Return [X, Y] of the center of cell containing provided text 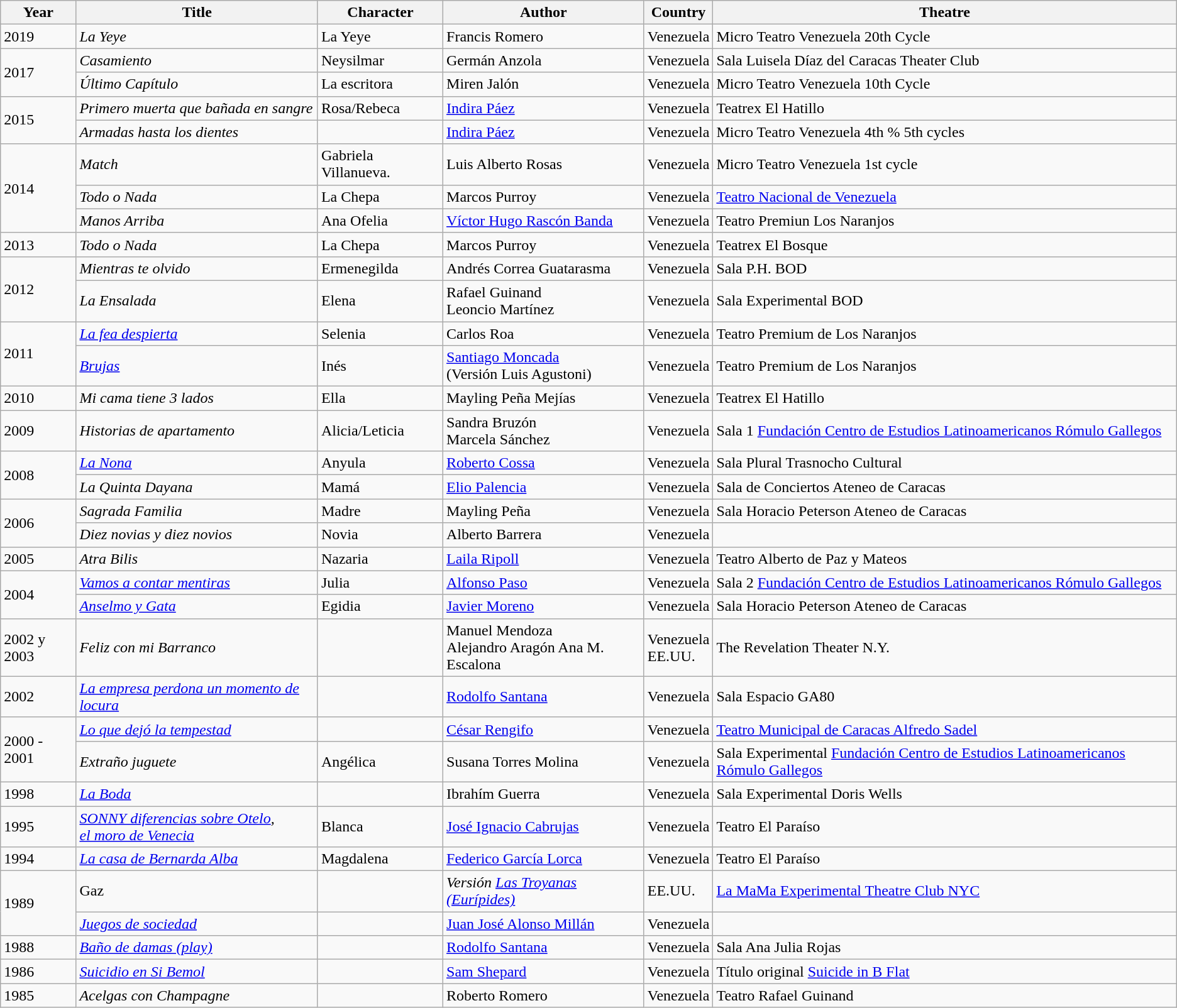
Character [380, 13]
La casa de Bernarda Alba [197, 859]
2015 [38, 120]
Ana Ofelia [380, 221]
Feliz con mi Barranco [197, 647]
Neysilmar [380, 60]
Teatro Nacional de Venezuela [944, 197]
Alicia/Leticia [380, 431]
Acelgas con Champagne [197, 995]
Selenia [380, 334]
La fea despierta [197, 334]
VenezuelaEE.UU. [678, 647]
Carlos Roa [544, 334]
Sam Shepard [544, 972]
Título original Suicide in B Flat [944, 972]
Manuel MendozaAlejandro Aragón Ana M. Escalona [544, 647]
Miren Jalón [544, 84]
Versión Las Troyanas (Eurípides) [544, 891]
2008 [38, 475]
José Ignacio Cabrujas [544, 826]
Teatro Premiun Los Naranjos [944, 221]
2013 [38, 244]
Sala Plural Trasnocho Cultural [944, 463]
Sala Ana Julia Rojas [944, 948]
Ermenegilda [380, 268]
2014 [38, 189]
Nazaria [380, 559]
2002 [38, 696]
Title [197, 13]
Juegos de sociedad [197, 924]
Author [544, 13]
Madre [380, 511]
2000 - 2001 [38, 749]
Inés [380, 366]
Susana Torres Molina [544, 762]
Novia [380, 535]
Germán Anzola [544, 60]
Rosa/Rebeca [380, 108]
Teatrex El Bosque [944, 244]
Sala P.H. BOD [944, 268]
Gabriela Villanueva. [380, 165]
SONNY diferencias sobre Otelo,el moro de Venecia [197, 826]
Micro Teatro Venezuela 20th Cycle [944, 36]
La Quinta Dayana [197, 487]
Sala Experimental Fundación Centro de Estudios Latinoamericanos Rómulo Gallegos [944, 762]
Sala 1 Fundación Centro de Estudios Latinoamericanos Rómulo Gallegos [944, 431]
Casamiento [197, 60]
Santiago Moncada(Versión Luis Agustoni) [544, 366]
2012 [38, 289]
Year [38, 13]
Atra Bilis [197, 559]
1998 [38, 794]
La Nona [197, 463]
Elio Palencia [544, 487]
2002 y 2003 [38, 647]
Mientras te olvido [197, 268]
La escritora [380, 84]
Country [678, 13]
Teatro Rafael Guinand [944, 995]
Sala 2 Fundación Centro de Estudios Latinoamericanos Rómulo Gallegos [944, 583]
2005 [38, 559]
Historias de apartamento [197, 431]
Magdalena [380, 859]
Blanca [380, 826]
Sala de Conciertos Ateneo de Caracas [944, 487]
Manos Arriba [197, 221]
2006 [38, 523]
Federico García Lorca [544, 859]
1985 [38, 995]
La MaMa Experimental Theatre Club NYC [944, 891]
Mayling Peña [544, 511]
Theatre [944, 13]
2017 [38, 72]
Elena [380, 300]
2009 [38, 431]
1989 [38, 904]
2010 [38, 398]
La empresa perdona un momento de locura [197, 696]
La Ensalada [197, 300]
Lo que dejó la tempestad [197, 729]
1994 [38, 859]
Diez novias y diez novios [197, 535]
Roberto Cossa [544, 463]
Teatro Municipal de Caracas Alfredo Sadel [944, 729]
Laila Ripoll [544, 559]
Egidia [380, 606]
Javier Moreno [544, 606]
Mi cama tiene 3 lados [197, 398]
Juan José Alonso Millán [544, 924]
Luis Alberto Rosas [544, 165]
Primero muerta que bañada en sangre [197, 108]
1986 [38, 972]
EE.UU. [678, 891]
Micro Teatro Venezuela 10th Cycle [944, 84]
La Boda [197, 794]
Sandra BruzónMarcela Sánchez [544, 431]
Anyula [380, 463]
Baño de damas (play) [197, 948]
2019 [38, 36]
1988 [38, 948]
Extraño juguete [197, 762]
Ibrahím Guerra [544, 794]
Brujas [197, 366]
Andrés Correa Guatarasma [544, 268]
Sala Experimental BOD [944, 300]
Micro Teatro Venezuela 1st cycle [944, 165]
Roberto Romero [544, 995]
Match [197, 165]
Sala Espacio GA80 [944, 696]
Último Capítulo [197, 84]
Armadas hasta los dientes [197, 132]
Sala Experimental Doris Wells [944, 794]
Víctor Hugo Rascón Banda [544, 221]
Julia [380, 583]
Francis Romero [544, 36]
Mayling Peña Mejías [544, 398]
1995 [38, 826]
Sala Luisela Díaz del Caracas Theater Club [944, 60]
Suicidio en Si Bemol [197, 972]
Sagrada Familia [197, 511]
Mamá [380, 487]
2011 [38, 354]
Anselmo y Gata [197, 606]
Alfonso Paso [544, 583]
Alberto Barrera [544, 535]
2004 [38, 594]
Micro Teatro Venezuela 4th % 5th cycles [944, 132]
César Rengifo [544, 729]
Gaz [197, 891]
Rafael GuinandLeoncio Martínez [544, 300]
The Revelation Theater N.Y. [944, 647]
Ella [380, 398]
Teatro Alberto de Paz y Mateos [944, 559]
Angélica [380, 762]
Vamos a contar mentiras [197, 583]
